Provide the (X, Y) coordinate of the cell's center where the given text is located.  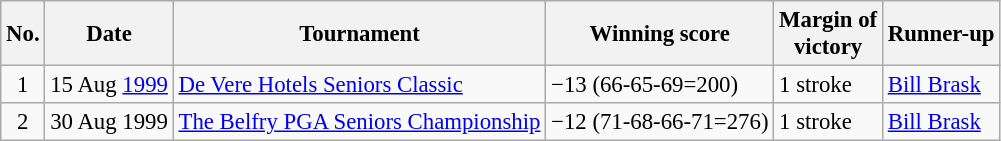
2 (23, 122)
Runner-up (940, 34)
Date (109, 34)
15 Aug 1999 (109, 85)
−13 (66-65-69=200) (660, 85)
Tournament (360, 34)
The Belfry PGA Seniors Championship (360, 122)
De Vere Hotels Seniors Classic (360, 85)
30 Aug 1999 (109, 122)
Winning score (660, 34)
1 (23, 85)
No. (23, 34)
Margin ofvictory (828, 34)
−12 (71-68-66-71=276) (660, 122)
